Pinpoint the cell where the given text exists, returning its (x, y) midpoint coordinate. 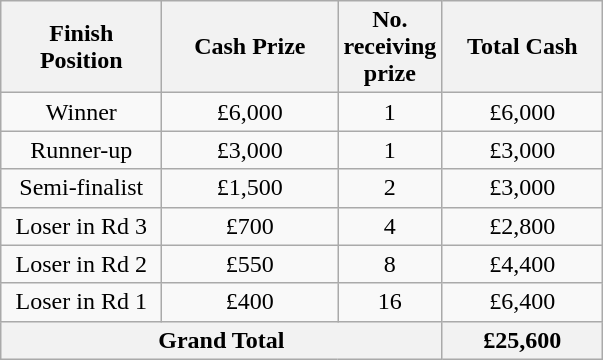
4 (390, 226)
2 (390, 188)
Winner (82, 112)
Loser in Rd 1 (82, 302)
Runner-up (82, 150)
£550 (250, 264)
16 (390, 302)
No. receiving prize (390, 47)
Loser in Rd 2 (82, 264)
Loser in Rd 3 (82, 226)
Total Cash (522, 47)
£25,600 (522, 340)
£400 (250, 302)
£1,500 (250, 188)
Grand Total (222, 340)
Finish Position (82, 47)
£4,400 (522, 264)
£2,800 (522, 226)
£700 (250, 226)
£6,400 (522, 302)
Semi-finalist (82, 188)
8 (390, 264)
Cash Prize (250, 47)
